Pinpoint the cell where the given text exists, returning its (x, y) midpoint coordinate. 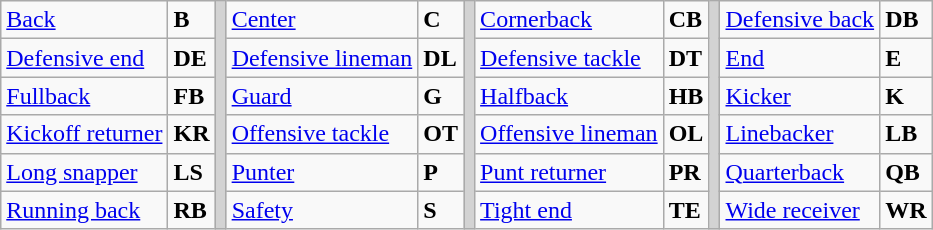
Offensive lineman (570, 134)
Halfback (570, 96)
LS (192, 172)
TE (686, 210)
End (800, 58)
G (441, 96)
S (441, 210)
K (906, 96)
DE (192, 58)
OL (686, 134)
CB (686, 20)
Defensive end (84, 58)
HB (686, 96)
DL (441, 58)
P (441, 172)
RB (192, 210)
FB (192, 96)
DB (906, 20)
Wide receiver (800, 210)
DT (686, 58)
OT (441, 134)
Center (322, 20)
E (906, 58)
Safety (322, 210)
Punt returner (570, 172)
Punter (322, 172)
LB (906, 134)
Back (84, 20)
KR (192, 134)
Offensive tackle (322, 134)
B (192, 20)
Kickoff returner (84, 134)
Cornerback (570, 20)
Tight end (570, 210)
Guard (322, 96)
Defensive tackle (570, 58)
QB (906, 172)
WR (906, 210)
PR (686, 172)
Defensive lineman (322, 58)
Linebacker (800, 134)
Defensive back (800, 20)
Fullback (84, 96)
Quarterback (800, 172)
Long snapper (84, 172)
Kicker (800, 96)
Running back (84, 210)
C (441, 20)
